For the text-containing cell, return its midpoint in [X, Y] coordinate format. 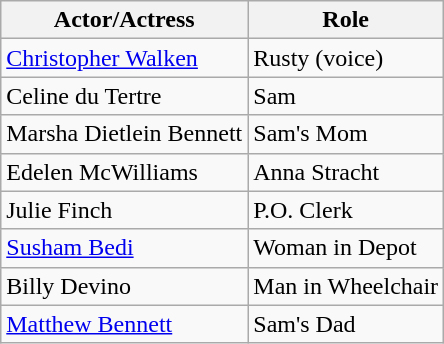
Christopher Walken [124, 58]
Woman in Depot [346, 248]
Susham Bedi [124, 248]
Celine du Tertre [124, 96]
Billy Devino [124, 286]
Rusty (voice) [346, 58]
Role [346, 20]
Edelen McWilliams [124, 172]
Man in Wheelchair [346, 286]
Sam [346, 96]
Anna Stracht [346, 172]
P.O. Clerk [346, 210]
Actor/Actress [124, 20]
Matthew Bennett [124, 324]
Marsha Dietlein Bennett [124, 134]
Sam's Dad [346, 324]
Sam's Mom [346, 134]
Julie Finch [124, 210]
